Search for the cell housing the specified text and yield its [x, y] center coordinate. 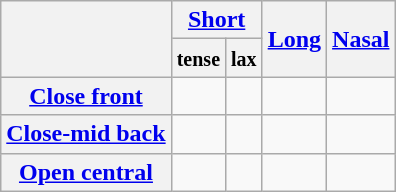
tense [198, 58]
Open central [86, 172]
Nasal [361, 39]
lax [244, 58]
Short [216, 20]
Close front [86, 96]
Long [294, 39]
Close-mid back [86, 134]
